Return the (x, y) coordinate for the center point of the cell that contains the specified text.  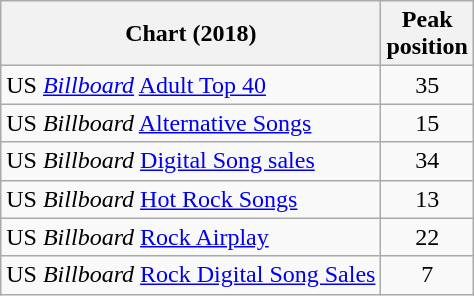
Peakposition (427, 34)
13 (427, 199)
US Billboard Alternative Songs (191, 123)
US Billboard Adult Top 40 (191, 85)
US Billboard Hot Rock Songs (191, 199)
34 (427, 161)
US Billboard Rock Digital Song Sales (191, 275)
22 (427, 237)
US Billboard Rock Airplay (191, 237)
US Billboard Digital Song sales (191, 161)
Chart (2018) (191, 34)
7 (427, 275)
35 (427, 85)
15 (427, 123)
